For the text-containing cell, return its midpoint in (X, Y) coordinate format. 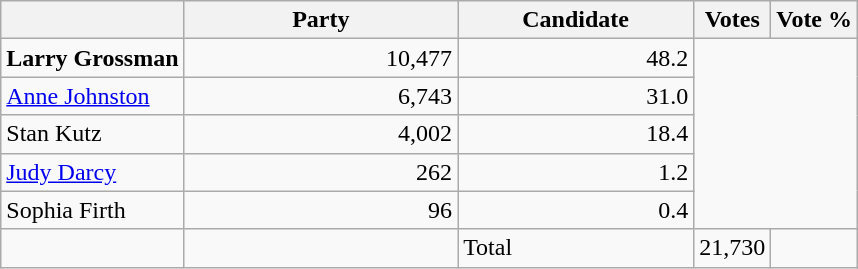
48.2 (576, 58)
Votes (732, 20)
Larry Grossman (92, 58)
Candidate (576, 20)
1.2 (576, 172)
10,477 (321, 58)
Anne Johnston (92, 96)
4,002 (321, 134)
Stan Kutz (92, 134)
0.4 (576, 210)
Judy Darcy (92, 172)
Sophia Firth (92, 210)
96 (321, 210)
6,743 (321, 96)
31.0 (576, 96)
Party (321, 20)
18.4 (576, 134)
21,730 (732, 248)
262 (321, 172)
Total (576, 248)
Vote % (814, 20)
